Pinpoint the cell where the given text exists, returning its [x, y] midpoint coordinate. 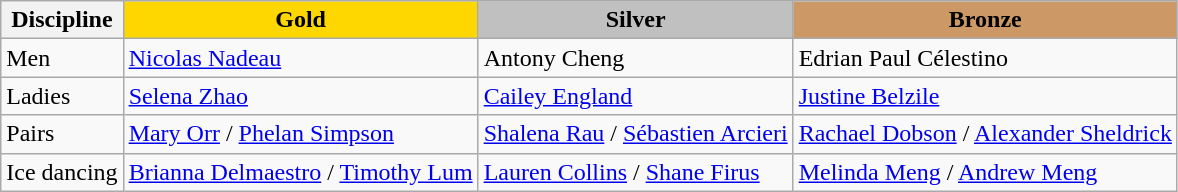
Discipline [62, 20]
Ladies [62, 96]
Melinda Meng / Andrew Meng [985, 172]
Silver [636, 20]
Ice dancing [62, 172]
Justine Belzile [985, 96]
Gold [300, 20]
Mary Orr / Phelan Simpson [300, 134]
Nicolas Nadeau [300, 58]
Antony Cheng [636, 58]
Cailey England [636, 96]
Bronze [985, 20]
Rachael Dobson / Alexander Sheldrick [985, 134]
Edrian Paul Célestino [985, 58]
Pairs [62, 134]
Lauren Collins / Shane Firus [636, 172]
Brianna Delmaestro / Timothy Lum [300, 172]
Selena Zhao [300, 96]
Men [62, 58]
Shalena Rau / Sébastien Arcieri [636, 134]
